Find where the given text appears and provide that cell's center as [x, y] coordinate. 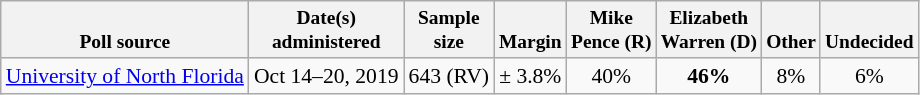
643 (RV) [450, 76]
40% [611, 76]
Poll source [125, 30]
MikePence (R) [611, 30]
Margin [530, 30]
6% [869, 76]
Undecided [869, 30]
46% [708, 76]
± 3.8% [530, 76]
University of North Florida [125, 76]
Other [792, 30]
ElizabethWarren (D) [708, 30]
Date(s)administered [326, 30]
Samplesize [450, 30]
8% [792, 76]
Oct 14–20, 2019 [326, 76]
